Determine the (X, Y) coordinate at the center of the cell enclosing the given text.  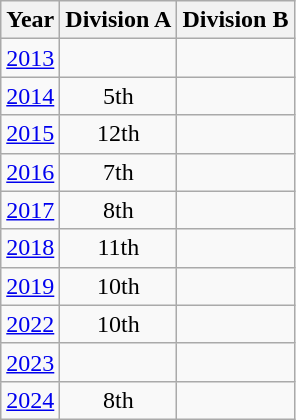
2014 (30, 96)
2017 (30, 210)
2015 (30, 134)
12th (118, 134)
2023 (30, 362)
5th (118, 96)
2018 (30, 248)
Division B (236, 20)
2016 (30, 172)
2013 (30, 58)
11th (118, 248)
Year (30, 20)
7th (118, 172)
2022 (30, 324)
2024 (30, 400)
2019 (30, 286)
Division A (118, 20)
